Detect which cell encompasses the target text, then output its [X, Y] center coordinate. 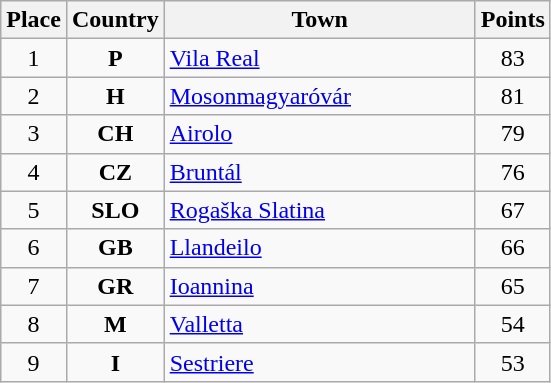
1 [34, 58]
CH [115, 134]
Country [115, 20]
GB [115, 248]
H [115, 96]
Llandeilo [320, 248]
81 [512, 96]
SLO [115, 210]
Valletta [320, 324]
Place [34, 20]
2 [34, 96]
9 [34, 362]
76 [512, 172]
Vila Real [320, 58]
Town [320, 20]
Points [512, 20]
66 [512, 248]
CZ [115, 172]
5 [34, 210]
Mosonmagyaróvár [320, 96]
4 [34, 172]
Airolo [320, 134]
79 [512, 134]
8 [34, 324]
65 [512, 286]
Ioannina [320, 286]
Sestriere [320, 362]
P [115, 58]
6 [34, 248]
Rogaška Slatina [320, 210]
GR [115, 286]
67 [512, 210]
3 [34, 134]
7 [34, 286]
54 [512, 324]
I [115, 362]
Bruntál [320, 172]
M [115, 324]
53 [512, 362]
83 [512, 58]
